Provide the (X, Y) coordinate of the cell's center where the given text is located.  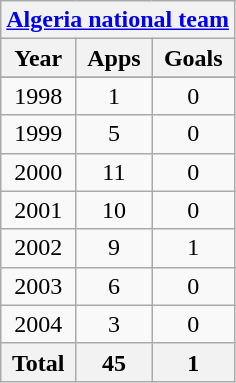
5 (114, 134)
6 (114, 286)
10 (114, 210)
1998 (38, 96)
Apps (114, 58)
Total (38, 362)
3 (114, 324)
2001 (38, 210)
11 (114, 172)
9 (114, 248)
2004 (38, 324)
2000 (38, 172)
Year (38, 58)
2002 (38, 248)
Algeria national team (118, 20)
Goals (193, 58)
1999 (38, 134)
45 (114, 362)
2003 (38, 286)
